For the text-containing cell, return its midpoint in [x, y] coordinate format. 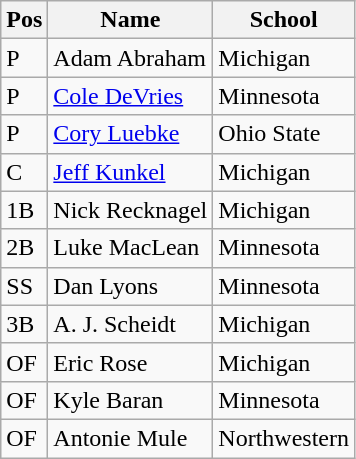
Northwestern [284, 438]
School [284, 20]
Dan Lyons [130, 286]
2B [24, 248]
Name [130, 20]
Antonie Mule [130, 438]
A. J. Scheidt [130, 324]
Kyle Baran [130, 400]
Cory Luebke [130, 134]
Nick Recknagel [130, 210]
Pos [24, 20]
Jeff Kunkel [130, 172]
Adam Abraham [130, 58]
SS [24, 286]
Eric Rose [130, 362]
3B [24, 324]
1B [24, 210]
Ohio State [284, 134]
Luke MacLean [130, 248]
Cole DeVries [130, 96]
C [24, 172]
